Find where the given text appears and provide that cell's center as [x, y] coordinate. 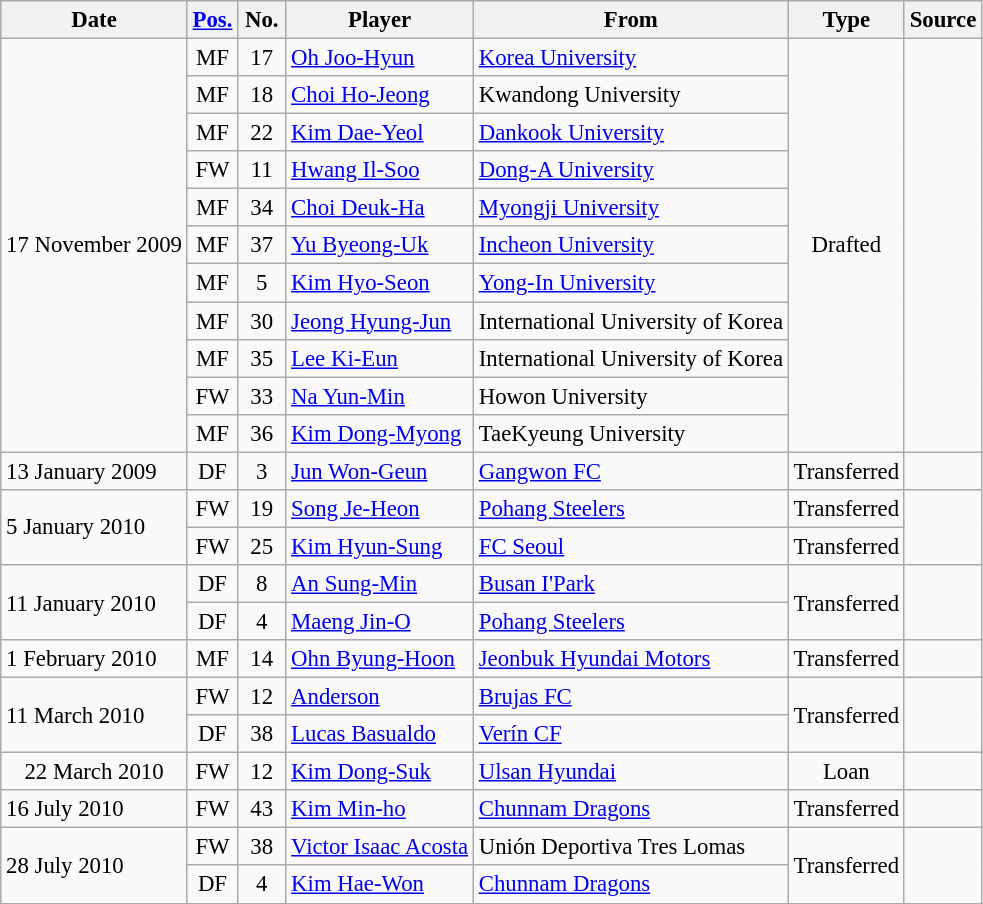
Gangwon FC [630, 471]
Lee Ki-Eun [380, 358]
Oh Joo-Hyun [380, 58]
Unión Deportiva Tres Lomas [630, 847]
33 [262, 396]
Kim Hae-Won [380, 885]
Yu Byeong-Uk [380, 245]
Jeong Hyung-Jun [380, 321]
Dankook University [630, 133]
30 [262, 321]
Loan [846, 772]
Kim Dong-Myong [380, 433]
Kim Hyo-Seon [380, 283]
11 March 2010 [94, 716]
8 [262, 584]
Howon University [630, 396]
18 [262, 95]
Player [380, 20]
25 [262, 546]
43 [262, 809]
16 July 2010 [94, 809]
11 [262, 170]
Maeng Jin-O [380, 621]
22 [262, 133]
Source [942, 20]
Busan I'Park [630, 584]
19 [262, 509]
From [630, 20]
Verín CF [630, 734]
28 July 2010 [94, 866]
Jeonbuk Hyundai Motors [630, 659]
36 [262, 433]
Victor Isaac Acosta [380, 847]
11 January 2010 [94, 602]
Kim Min-ho [380, 809]
5 January 2010 [94, 528]
Yong-In University [630, 283]
Anderson [380, 697]
Date [94, 20]
14 [262, 659]
22 March 2010 [94, 772]
3 [262, 471]
Myongji University [630, 208]
Dong-A University [630, 170]
Korea University [630, 58]
FC Seoul [630, 546]
17 [262, 58]
Type [846, 20]
13 January 2009 [94, 471]
Brujas FC [630, 697]
Na Yun-Min [380, 396]
Jun Won-Geun [380, 471]
Pos. [212, 20]
Lucas Basualdo [380, 734]
Ohn Byung-Hoon [380, 659]
Hwang Il-Soo [380, 170]
Choi Ho-Jeong [380, 95]
35 [262, 358]
17 November 2009 [94, 246]
Kwandong University [630, 95]
5 [262, 283]
Choi Deuk-Ha [380, 208]
Song Je-Heon [380, 509]
1 February 2010 [94, 659]
Incheon University [630, 245]
34 [262, 208]
No. [262, 20]
TaeKyeung University [630, 433]
Drafted [846, 246]
Kim Dong-Suk [380, 772]
Kim Dae-Yeol [380, 133]
Kim Hyun-Sung [380, 546]
An Sung-Min [380, 584]
Ulsan Hyundai [630, 772]
37 [262, 245]
